Search for the cell housing the specified text and yield its [x, y] center coordinate. 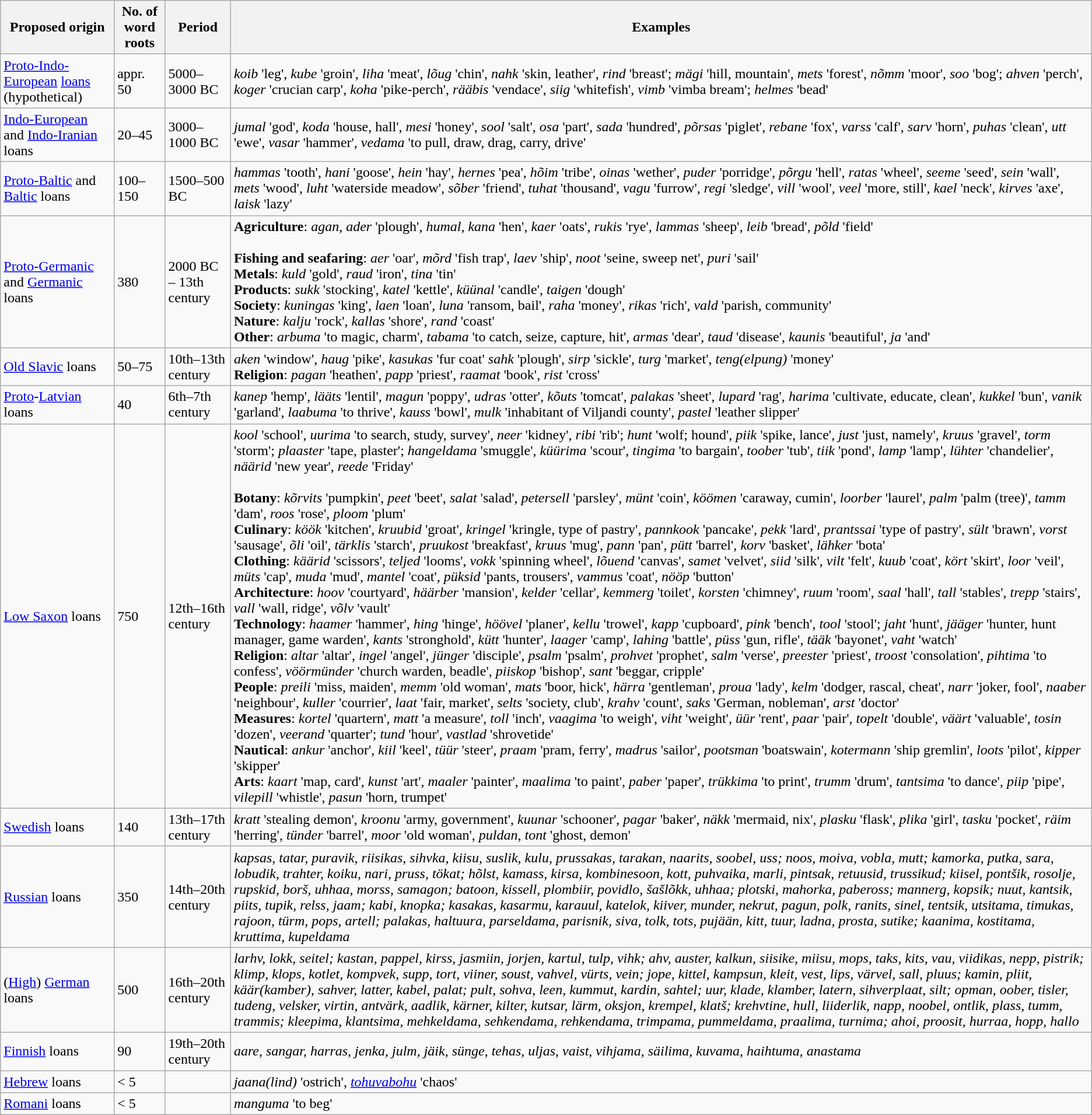
380 [140, 281]
20–45 [140, 135]
Proto-Baltic and Baltic loans [57, 188]
350 [140, 896]
Romani loans [57, 1104]
Examples [661, 27]
aare, sangar, harras, jenka, julm, jäik, sünge, tehas, uljas, vaist, vihjama, säilima, kuvama, haihtuma, anastama [661, 1051]
14th–20th century [198, 896]
Finnish loans [57, 1051]
3000–1000 BC [198, 135]
appr. 50 [140, 81]
jaana(lind) 'ostrich', tohuvabohu 'chaos' [661, 1081]
40 [140, 405]
500 [140, 990]
Proto-Latvian loans [57, 405]
12th–16th century [198, 616]
Proto-Germanic and Germanic loans [57, 281]
10th–13th century [198, 366]
manguma 'to beg' [661, 1104]
50–75 [140, 366]
Old Slavic loans [57, 366]
Proposed origin [57, 27]
Low Saxon loans [57, 616]
13th–17th century [198, 827]
Hebrew loans [57, 1081]
90 [140, 1051]
1500–500 BC [198, 188]
Indo-European and Indo-Iranian loans [57, 135]
140 [140, 827]
No. of word roots [140, 27]
100–150 [140, 188]
5000–3000 BC [198, 81]
Proto-Indo-European loans (hypothetical) [57, 81]
Swedish loans [57, 827]
750 [140, 616]
16th–20th century [198, 990]
Russian loans [57, 896]
19th–20th century [198, 1051]
(High) German loans [57, 990]
6th–7th century [198, 405]
Period [198, 27]
2000 BC – 13th century [198, 281]
